Extract the [x, y] coordinate from the center of the cell holding the provided text.  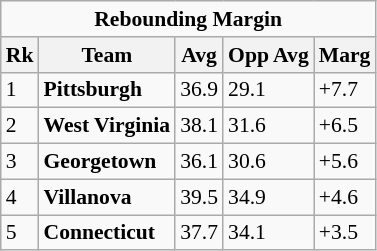
Rebounding Margin [188, 19]
4 [20, 197]
39.5 [199, 197]
Pittsburgh [106, 90]
2 [20, 126]
34.9 [268, 197]
Avg [199, 55]
34.1 [268, 233]
1 [20, 90]
Villanova [106, 197]
+6.5 [345, 126]
Opp Avg [268, 55]
West Virginia [106, 126]
Georgetown [106, 162]
36.1 [199, 162]
+5.6 [345, 162]
+3.5 [345, 233]
+7.7 [345, 90]
Rk [20, 55]
37.7 [199, 233]
36.9 [199, 90]
+4.6 [345, 197]
38.1 [199, 126]
30.6 [268, 162]
Team [106, 55]
Marg [345, 55]
29.1 [268, 90]
31.6 [268, 126]
Connecticut [106, 233]
3 [20, 162]
5 [20, 233]
